Return [x, y] of the center of cell containing provided text 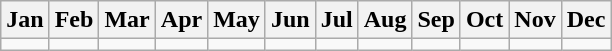
Jan [25, 20]
Apr [181, 20]
Oct [484, 20]
Sep [436, 20]
Dec [586, 20]
Jul [336, 20]
Mar [127, 20]
Aug [385, 20]
Nov [535, 20]
May [237, 20]
Jun [290, 20]
Feb [74, 20]
